Find where the given text appears and provide that cell's center as [x, y] coordinate. 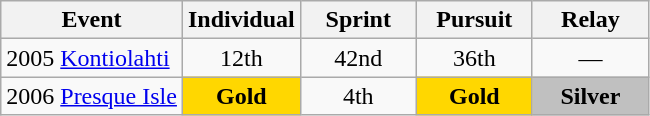
Silver [590, 96]
2005 Kontiolahti [92, 58]
Sprint [358, 20]
Relay [590, 20]
— [590, 58]
12th [241, 58]
36th [474, 58]
Pursuit [474, 20]
2006 Presque Isle [92, 96]
4th [358, 96]
Event [92, 20]
42nd [358, 58]
Individual [241, 20]
